Extract the (X, Y) coordinate from the center of the cell holding the provided text.  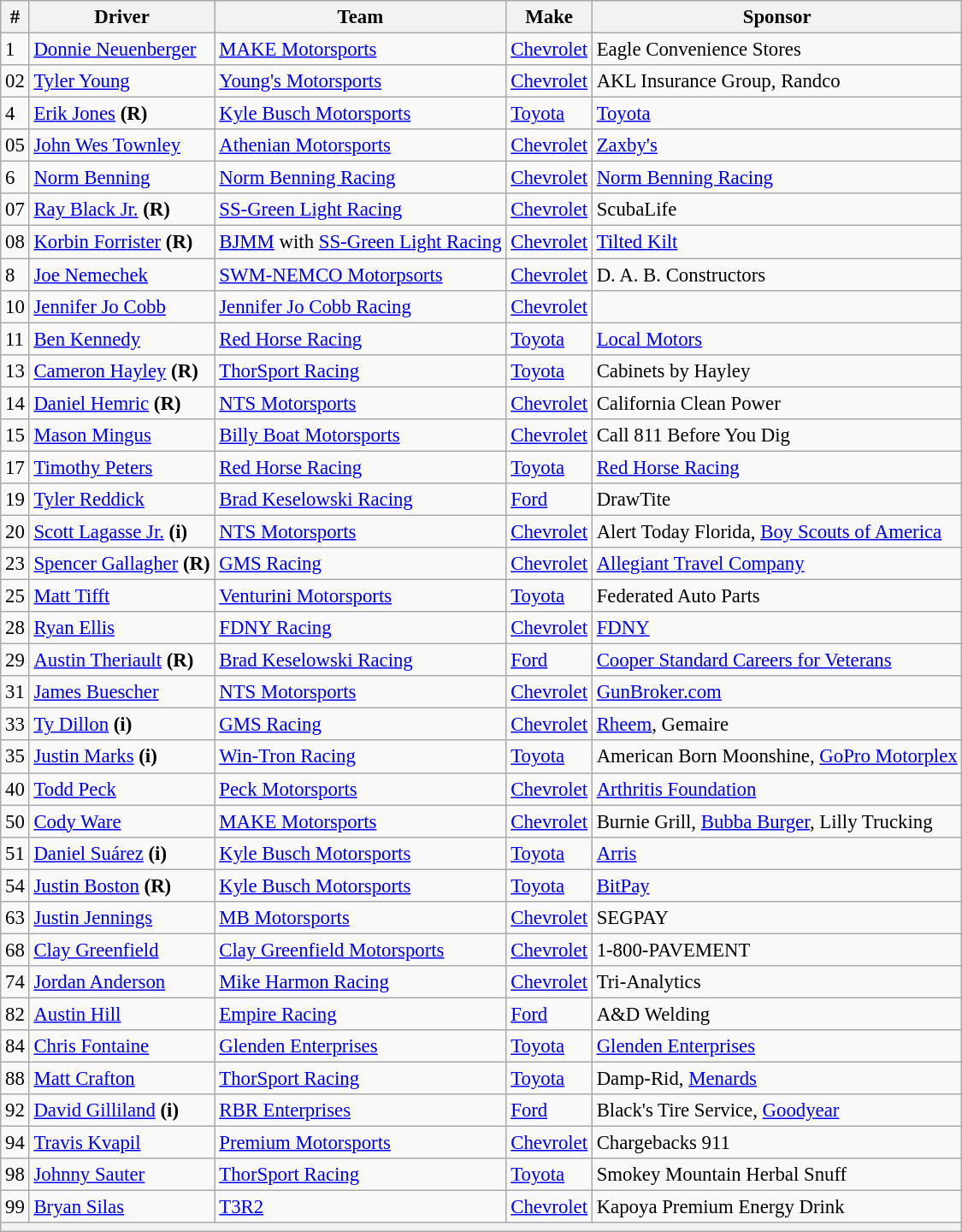
Austin Hill (121, 1014)
David Gilliland (i) (121, 1111)
Donnie Neuenberger (121, 50)
T3R2 (361, 1207)
68 (15, 950)
Athenian Motorsports (361, 145)
31 (15, 692)
Sponsor (776, 17)
Daniel Suárez (i) (121, 853)
Scott Lagasse Jr. (i) (121, 531)
Matt Crafton (121, 1079)
Peck Motorsports (361, 789)
Black's Tire Service, Goodyear (776, 1111)
Mike Harmon Racing (361, 982)
Tyler Reddick (121, 500)
07 (15, 210)
Justin Marks (i) (121, 757)
Damp-Rid, Menards (776, 1079)
15 (15, 435)
Timothy Peters (121, 467)
# (15, 17)
John Wes Townley (121, 145)
SS-Green Light Racing (361, 210)
Jennifer Jo Cobb (121, 306)
GunBroker.com (776, 692)
Jordan Anderson (121, 982)
Travis Kvapil (121, 1143)
11 (15, 339)
Bryan Silas (121, 1207)
Tri-Analytics (776, 982)
Clay Greenfield Motorsports (361, 950)
92 (15, 1111)
Ty Dillon (i) (121, 725)
California Clean Power (776, 403)
Joe Nemechek (121, 275)
Chris Fontaine (121, 1046)
08 (15, 242)
Erik Jones (R) (121, 114)
20 (15, 531)
Arris (776, 853)
14 (15, 403)
82 (15, 1014)
Cody Ware (121, 821)
88 (15, 1079)
Make (549, 17)
40 (15, 789)
Justin Jennings (121, 918)
10 (15, 306)
Austin Theriault (R) (121, 660)
51 (15, 853)
Win-Tron Racing (361, 757)
BJMM with SS-Green Light Racing (361, 242)
Todd Peck (121, 789)
Eagle Convenience Stores (776, 50)
35 (15, 757)
Norm Benning (121, 178)
94 (15, 1143)
29 (15, 660)
Kapoya Premium Energy Drink (776, 1207)
Johnny Sauter (121, 1175)
Empire Racing (361, 1014)
Allegiant Travel Company (776, 564)
Alert Today Florida, Boy Scouts of America (776, 531)
MB Motorsports (361, 918)
Cabinets by Hayley (776, 370)
Ray Black Jr. (R) (121, 210)
Premium Motorsports (361, 1143)
84 (15, 1046)
D. A. B. Constructors (776, 275)
Korbin Forrister (R) (121, 242)
98 (15, 1175)
Mason Mingus (121, 435)
James Buescher (121, 692)
SWM-NEMCO Motorpsorts (361, 275)
SEGPAY (776, 918)
Venturini Motorsports (361, 596)
Justin Boston (R) (121, 885)
BitPay (776, 885)
ScubaLife (776, 210)
99 (15, 1207)
Spencer Gallagher (R) (121, 564)
05 (15, 145)
Clay Greenfield (121, 950)
1-800-PAVEMENT (776, 950)
Ben Kennedy (121, 339)
Chargebacks 911 (776, 1143)
74 (15, 982)
Billy Boat Motorsports (361, 435)
1 (15, 50)
AKL Insurance Group, Randco (776, 81)
4 (15, 114)
Rheem, Gemaire (776, 725)
63 (15, 918)
Arthritis Foundation (776, 789)
A&D Welding (776, 1014)
Ryan Ellis (121, 628)
DrawTite (776, 500)
RBR Enterprises (361, 1111)
25 (15, 596)
Cooper Standard Careers for Veterans (776, 660)
28 (15, 628)
Matt Tifft (121, 596)
33 (15, 725)
19 (15, 500)
02 (15, 81)
Federated Auto Parts (776, 596)
FDNY Racing (361, 628)
Driver (121, 17)
FDNY (776, 628)
Smokey Mountain Herbal Snuff (776, 1175)
50 (15, 821)
Daniel Hemric (R) (121, 403)
American Born Moonshine, GoPro Motorplex (776, 757)
54 (15, 885)
Tyler Young (121, 81)
Cameron Hayley (R) (121, 370)
Tilted Kilt (776, 242)
17 (15, 467)
Call 811 Before You Dig (776, 435)
Burnie Grill, Bubba Burger, Lilly Trucking (776, 821)
Zaxby's (776, 145)
Jennifer Jo Cobb Racing (361, 306)
Young's Motorsports (361, 81)
6 (15, 178)
8 (15, 275)
13 (15, 370)
Team (361, 17)
Local Motors (776, 339)
23 (15, 564)
